Return the [X, Y] coordinate for the center point of the cell that contains the specified text.  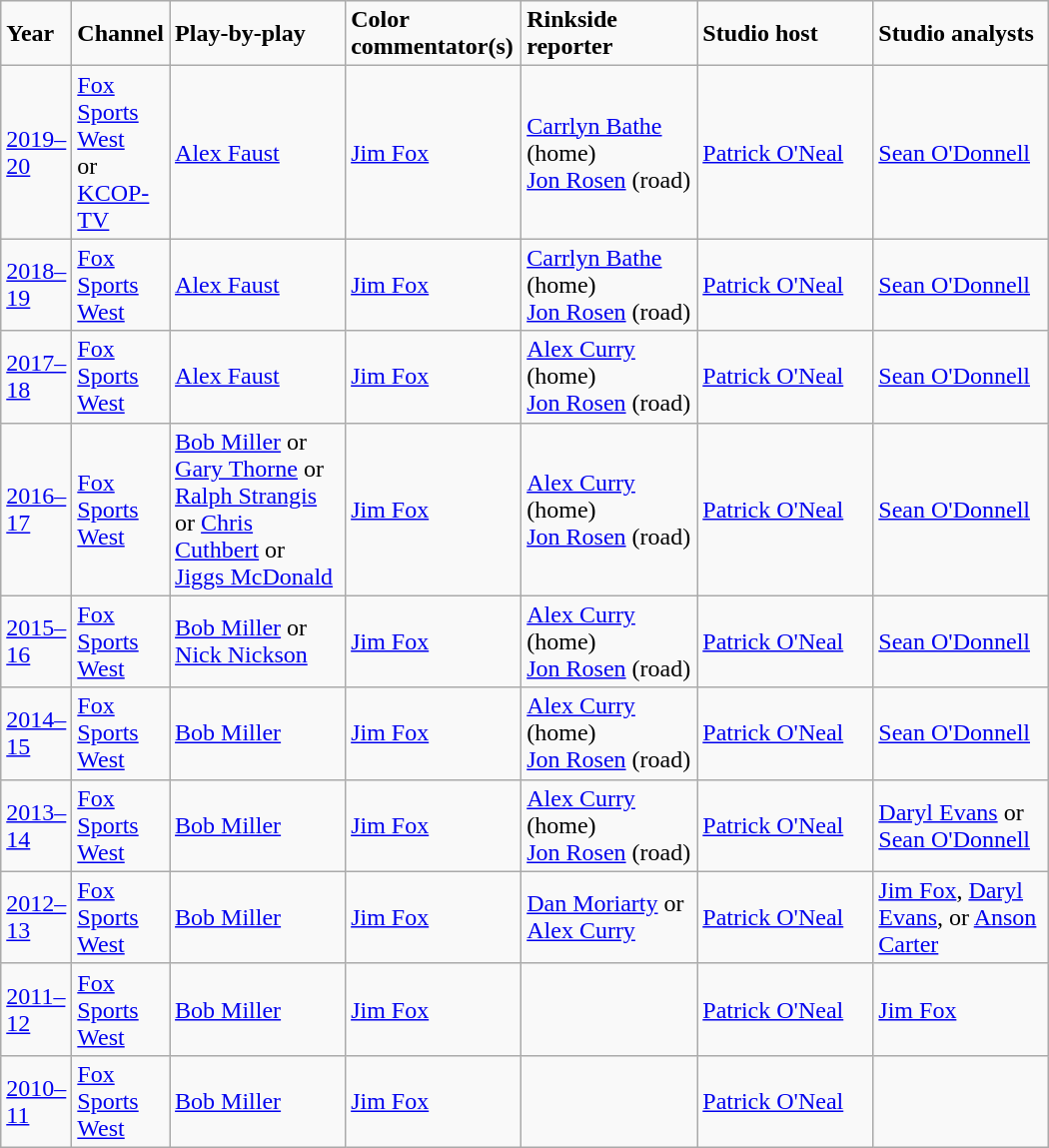
Studio host [785, 34]
Daryl Evans or Sean O'Donnell [961, 825]
Dan Moriarty or Alex Curry [609, 917]
Bob Miller or Gary Thorne or Ralph Strangis or Chris Cuthbert or Jiggs McDonald [258, 510]
2014–15 [36, 733]
Color commentator(s) [434, 34]
2015–16 [36, 641]
Bob Miller or Nick Nickson [258, 641]
2016–17 [36, 510]
Channel [121, 34]
2010–11 [36, 1101]
Studio analysts [961, 34]
2018–19 [36, 285]
2011–12 [36, 1009]
Jim Fox, Daryl Evans, or Anson Carter [961, 917]
Rinkside reporter [609, 34]
2012–13 [36, 917]
Fox Sports Westor KCOP-TV [121, 152]
2017–18 [36, 377]
2013–14 [36, 825]
Play-by-play [258, 34]
2019–20 [36, 152]
Year [36, 34]
